For the text-containing cell, return its midpoint in (x, y) coordinate format. 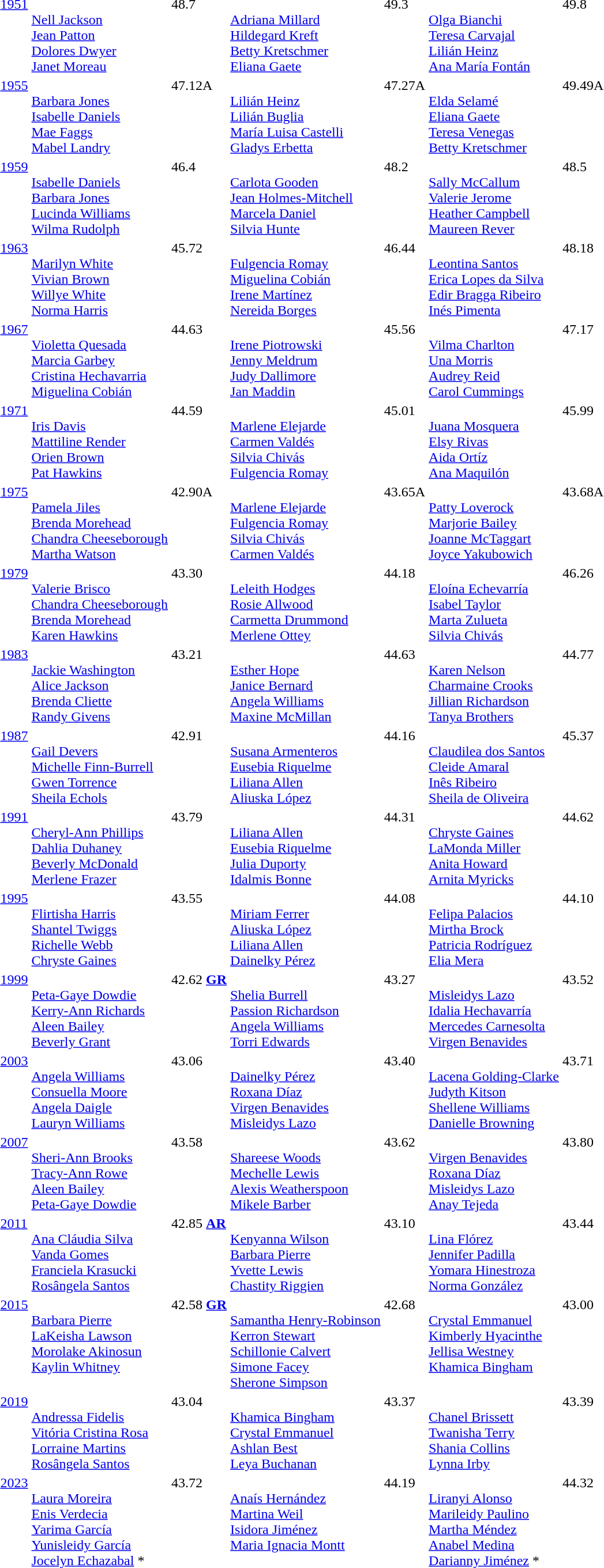
48.5 (583, 198)
Khamica BinghamCrystal EmmanuelAshlan BestLeya Buchanan (306, 1433)
Shareese WoodsMechelle LewisAlexis WeatherspoonMikele Barber (306, 1173)
Susana ArmenterosEusebia RiquelmeLiliana AllenAliuska López (306, 767)
44.08 (404, 929)
Leleith HodgesRosie AllwoodCarmetta DrummondMerlene Ottey (306, 604)
43.62 (404, 1173)
42.90A (200, 523)
43.30 (200, 604)
47.12A (200, 116)
43.27 (404, 1011)
43.37 (404, 1433)
43.68A (583, 523)
Patty LoverockMarjorie BaileyJoanne McTaggartJoyce Yakubowich (494, 523)
44.16 (404, 767)
45.01 (404, 442)
Crystal Emmanuel Kimberly Hyacinthe Jellisa Westney Khamica Bingham (494, 1343)
43.79 (200, 848)
Isabelle DanielsBarbara JonesLucinda WilliamsWilma Rudolph (100, 198)
Barbara Pierre LaKeisha Lawson Morolake Akinosun Kaylin Whitney (100, 1343)
43.40 (404, 1092)
47.27A (404, 116)
Juana MosqueraElsy RivasAida OrtízAna Maquilón (494, 442)
49.49A (583, 116)
Irene PiotrowskiJenny MeldrumJudy DallimoreJan Maddin (306, 360)
Pamela JilesBrenda MoreheadChandra CheeseboroughMartha Watson (100, 523)
Dainelky PérezRoxana DíazVirgen BenavidesMisleidys Lazo (306, 1092)
Kenyanna WilsonBarbara PierreYvette LewisChastity Riggien (306, 1254)
43.58 (200, 1173)
Lilián HeinzLilián BugliaMaría Luisa CastelliGladys Erbetta (306, 116)
Gail DeversMichelle Finn-BurrellGwen TorrenceSheila Echols (100, 767)
Karen NelsonCharmaine CrooksJillian RichardsonTanya Brothers (494, 685)
Marlene ElejardeCarmen ValdésSilvia ChivásFulgencia Romay (306, 442)
45.37 (583, 767)
Flirtisha HarrisShantel TwiggsRichelle WebbChryste Gaines (100, 929)
Peta-Gaye DowdieKerry-Ann RichardsAleen BaileyBeverly Grant (100, 1011)
44.18 (404, 604)
43.04 (200, 1433)
Sally McCallumValerie JeromeHeather CampbellMaureen Rever (494, 198)
42.85 AR (200, 1254)
Vilma CharltonUna MorrisAudrey ReidCarol Cummings (494, 360)
Felipa PalaciosMirtha BrockPatricia RodríguezElia Mera (494, 929)
46.44 (404, 279)
44.77 (583, 685)
Iris DavisMattiline RenderOrien BrownPat Hawkins (100, 442)
48.18 (583, 279)
46.4 (200, 198)
Lina FlórezJennifer PadillaYomara HinestrozaNorma González (494, 1254)
Valerie BriscoChandra CheeseboroughBrenda MoreheadKaren Hawkins (100, 604)
Violetta QuesadaMarcia GarbeyCristina HechavarriaMiguelina Cobián (100, 360)
Elda SelaméEliana GaeteTeresa VenegasBetty Kretschmer (494, 116)
Liliana AllenEusebia RiquelmeJulia DuportyIdalmis Bonne (306, 848)
Cheryl-Ann PhillipsDahlia DuhaneyBeverly McDonaldMerlene Frazer (100, 848)
42.68 (404, 1343)
Fulgencia RomayMiguelina CobiánIrene MartínezNereida Borges (306, 279)
43.39 (583, 1433)
Angela Williams Consuella MooreAngela DaigleLauryn Williams (100, 1092)
Eloína EchevarríaIsabel TaylorMarta ZuluetaSilvia Chivás (494, 604)
Shelia BurrellPassion RichardsonAngela WilliamsTorri Edwards (306, 1011)
44.59 (200, 442)
Claudilea dos SantosCleide AmaralInês RibeiroSheila de Oliveira (494, 767)
Lacena Golding-ClarkeJudyth KitsonShellene WilliamsDanielle Browning (494, 1092)
42.91 (200, 767)
Sheri-Ann BrooksTracy-Ann RoweAleen BaileyPeta-Gaye Dowdie (100, 1173)
42.58 GR (200, 1343)
43.71 (583, 1092)
Leontina SantosErica Lopes da SilvaEdir Bragga RibeiroInés Pimenta (494, 279)
Marilyn WhiteVivian BrownWillye WhiteNorma Harris (100, 279)
Ana Cláudia SilvaVanda GomesFranciela KrasuckiRosângela Santos (100, 1254)
44.31 (404, 848)
43.10 (404, 1254)
47.17 (583, 360)
Samantha Henry-Robinson Kerron Stewart Schillonie Calvert Simone FaceySherone Simpson (306, 1343)
Chryste GainesLaMonda MillerAnita HowardArnita Myricks (494, 848)
46.26 (583, 604)
42.62 GR (200, 1011)
Miriam FerrerAliuska LópezLiliana AllenDainelky Pérez (306, 929)
Jackie WashingtonAlice JacksonBrenda ClietteRandy Givens (100, 685)
45.99 (583, 442)
43.00 (583, 1343)
Carlota GoodenJean Holmes-MitchellMarcela DanielSilvia Hunte (306, 198)
43.80 (583, 1173)
Andressa FidelisVitória Cristina RosaLorraine MartinsRosângela Santos (100, 1433)
Virgen BenavidesRoxana DíazMisleidys LazoAnay Tejeda (494, 1173)
43.21 (200, 685)
48.2 (404, 198)
44.62 (583, 848)
Barbara JonesIsabelle DanielsMae FaggsMabel Landry (100, 116)
45.56 (404, 360)
45.72 (200, 279)
Esther HopeJanice BernardAngela WilliamsMaxine McMillan (306, 685)
Marlene ElejardeFulgencia RomaySilvia ChivásCarmen Valdés (306, 523)
43.52 (583, 1011)
43.06 (200, 1092)
Chanel BrissettTwanisha TerryShania CollinsLynna Irby (494, 1433)
43.44 (583, 1254)
43.65A (404, 523)
44.10 (583, 929)
Misleidys LazoIdalia HechavarríaMercedes CarnesoltaVirgen Benavides (494, 1011)
43.55 (200, 929)
